Detect which cell encompasses the target text, then output its [x, y] center coordinate. 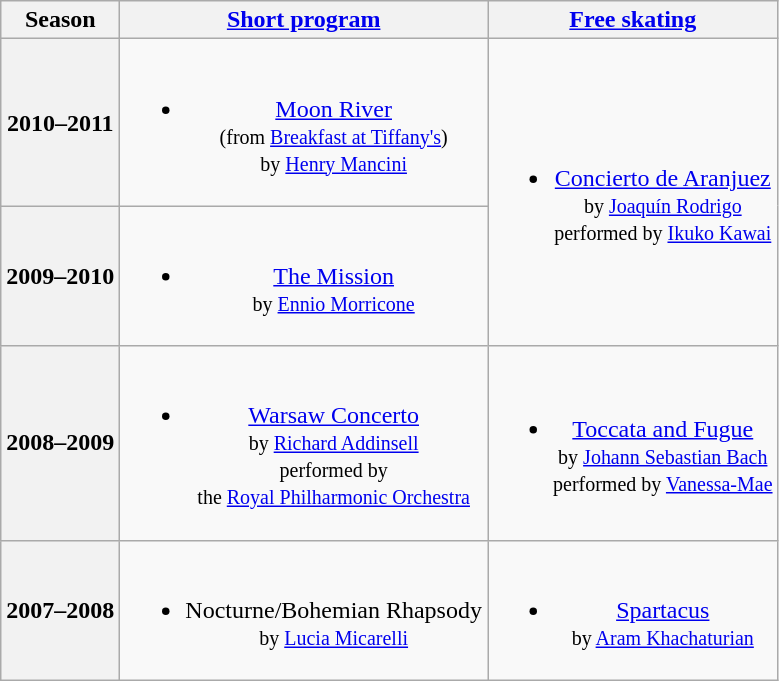
Nocturne/Bohemian Rhapsody by Lucia Micarelli [304, 610]
2009–2010 [60, 276]
Concierto de Aranjuez by Joaquín Rodrigo performed by Ikuko Kawai [634, 192]
Moon River (from Breakfast at Tiffany's) by Henry Mancini [304, 122]
Free skating [634, 20]
Spartacus by Aram Khachaturian [634, 610]
2010–2011 [60, 122]
Short program [304, 20]
The Mission by Ennio Morricone [304, 276]
2008–2009 [60, 443]
Warsaw Concerto by Richard Addinsell performed by the Royal Philharmonic Orchestra [304, 443]
2007–2008 [60, 610]
Toccata and Fugue by Johann Sebastian Bach performed by Vanessa-Mae [634, 443]
Season [60, 20]
